Return the (x, y) coordinate for the center point of the cell that contains the specified text.  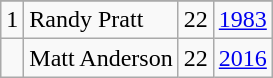
1 (12, 20)
Randy Pratt (101, 20)
2016 (242, 58)
Matt Anderson (101, 58)
1983 (242, 20)
